Locate the cell with the specified text and output its [x, y] center coordinate. 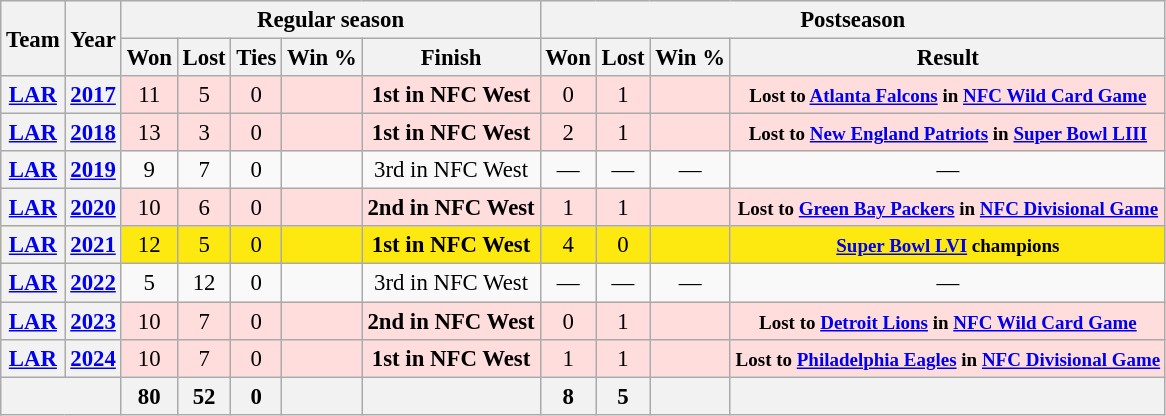
4 [568, 245]
2017 [93, 95]
2022 [93, 283]
Super Bowl LVI champions [948, 245]
2023 [93, 321]
Year [93, 38]
52 [204, 396]
11 [149, 95]
Regular season [330, 20]
Result [948, 58]
Lost to Philadelphia Eagles in NFC Divisional Game [948, 358]
Finish [451, 58]
9 [149, 170]
Lost to Atlanta Falcons in NFC Wild Card Game [948, 95]
2021 [93, 245]
Postseason [852, 20]
3 [204, 133]
6 [204, 208]
2 [568, 133]
2020 [93, 208]
13 [149, 133]
2019 [93, 170]
Lost to Detroit Lions in NFC Wild Card Game [948, 321]
80 [149, 396]
Ties [256, 58]
2024 [93, 358]
Lost to New England Patriots in Super Bowl LIII [948, 133]
8 [568, 396]
Lost to Green Bay Packers in NFC Divisional Game [948, 208]
Team [33, 38]
2018 [93, 133]
